From the cell containing the given text, extract its center point as (x, y) coordinate. 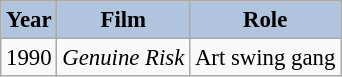
Role (266, 20)
Art swing gang (266, 58)
1990 (29, 58)
Genuine Risk (124, 58)
Film (124, 20)
Year (29, 20)
